Scan for the cell matching the given text and deliver its (X, Y) coordinate at center. 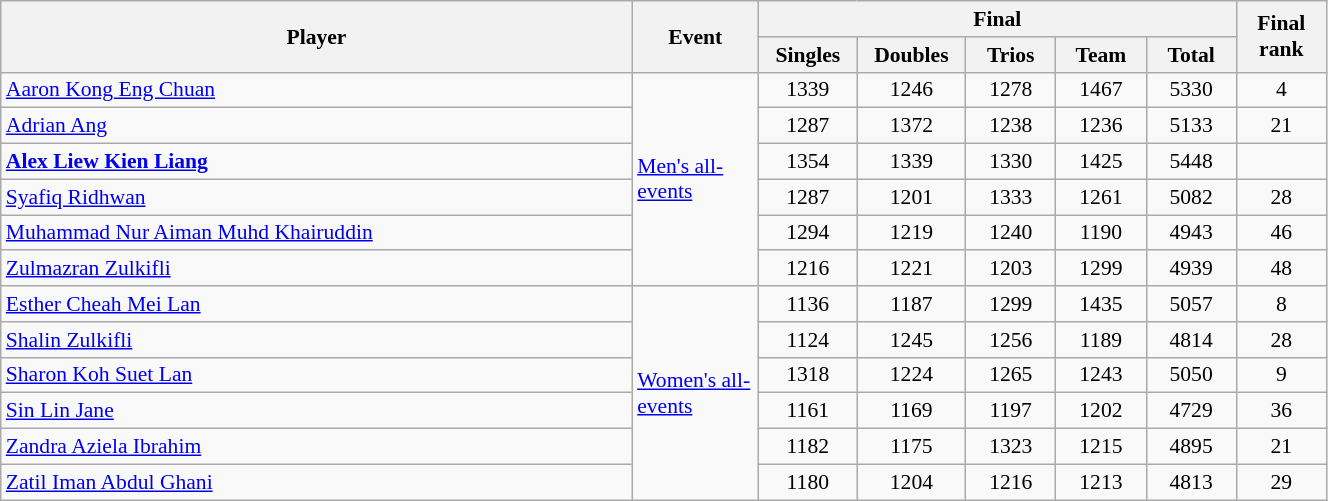
1323 (1011, 447)
1189 (1101, 340)
1372 (911, 126)
1187 (911, 304)
1425 (1101, 162)
Shalin Zulkifli (316, 340)
46 (1281, 233)
9 (1281, 375)
4939 (1191, 269)
1169 (911, 411)
1213 (1101, 482)
Zulmazran Zulkifli (316, 269)
5330 (1191, 90)
Singles (808, 55)
8 (1281, 304)
4813 (1191, 482)
1180 (808, 482)
29 (1281, 482)
1294 (808, 233)
5057 (1191, 304)
1238 (1011, 126)
1246 (911, 90)
5133 (1191, 126)
1197 (1011, 411)
Team (1101, 55)
Sharon Koh Suet Lan (316, 375)
Zandra Aziela Ibrahim (316, 447)
1240 (1011, 233)
1333 (1011, 197)
1354 (808, 162)
4943 (1191, 233)
Aaron Kong Eng Chuan (316, 90)
Esther Cheah Mei Lan (316, 304)
1435 (1101, 304)
Syafiq Ridhwan (316, 197)
Zatil Iman Abdul Ghani (316, 482)
1236 (1101, 126)
5448 (1191, 162)
Final rank (1281, 36)
1256 (1011, 340)
Adrian Ang (316, 126)
1221 (911, 269)
Event (695, 36)
1202 (1101, 411)
1467 (1101, 90)
1182 (808, 447)
1190 (1101, 233)
Doubles (911, 55)
1124 (808, 340)
Total (1191, 55)
1243 (1101, 375)
Men's all-events (695, 179)
5082 (1191, 197)
Final (997, 19)
1224 (911, 375)
1204 (911, 482)
Trios (1011, 55)
1219 (911, 233)
1201 (911, 197)
4895 (1191, 447)
Sin Lin Jane (316, 411)
1245 (911, 340)
1203 (1011, 269)
1215 (1101, 447)
Player (316, 36)
1175 (911, 447)
4814 (1191, 340)
1261 (1101, 197)
5050 (1191, 375)
1318 (808, 375)
1265 (1011, 375)
1161 (808, 411)
36 (1281, 411)
1136 (808, 304)
48 (1281, 269)
4729 (1191, 411)
Muhammad Nur Aiman Muhd Khairuddin (316, 233)
1330 (1011, 162)
4 (1281, 90)
Women's all-events (695, 393)
Alex Liew Kien Liang (316, 162)
1278 (1011, 90)
